Locate the cell with the specified text and output its (x, y) center coordinate. 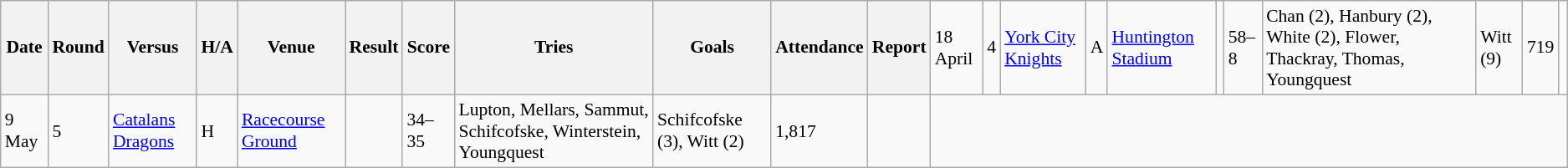
Round (79, 48)
Tries (554, 48)
Witt (9) (1499, 48)
Date (25, 48)
5 (79, 130)
4 (992, 48)
Schifcofske (3), Witt (2) (712, 130)
Catalans Dragons (152, 130)
Versus (152, 48)
18 April (957, 48)
34–35 (428, 130)
York City Knights (1044, 48)
Lupton, Mellars, Sammut, Schifcofske, Winterstein, Youngquest (554, 130)
Report (900, 48)
H/A (217, 48)
9 May (25, 130)
58–8 (1243, 48)
Venue (291, 48)
719 (1540, 48)
A (1097, 48)
H (217, 130)
Attendance (820, 48)
Goals (712, 48)
Chan (2), Hanbury (2), White (2), Flower, Thackray, Thomas, Youngquest (1369, 48)
Racecourse Ground (291, 130)
Result (375, 48)
Score (428, 48)
Huntington Stadium (1161, 48)
1,817 (820, 130)
